Provide the [X, Y] coordinate of the cell's center where the given text is located.  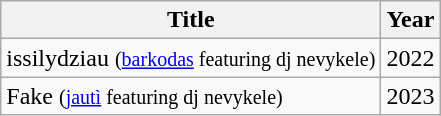
2022 [410, 58]
Title [191, 20]
issilydziau (barkodas featuring dj nevykele) [191, 58]
Fake (jautì featuring dj nevykele) [191, 96]
Year [410, 20]
2023 [410, 96]
